Find where the given text appears and provide that cell's center as [X, Y] coordinate. 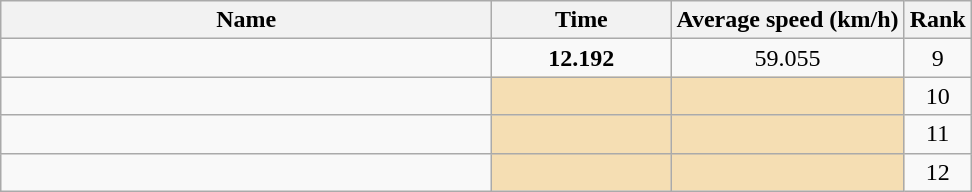
Name [246, 20]
9 [938, 58]
Time [582, 20]
Average speed (km/h) [788, 20]
12 [938, 172]
12.192 [582, 58]
11 [938, 134]
Rank [938, 20]
59.055 [788, 58]
10 [938, 96]
